Detect which cell encompasses the target text, then output its (x, y) center coordinate. 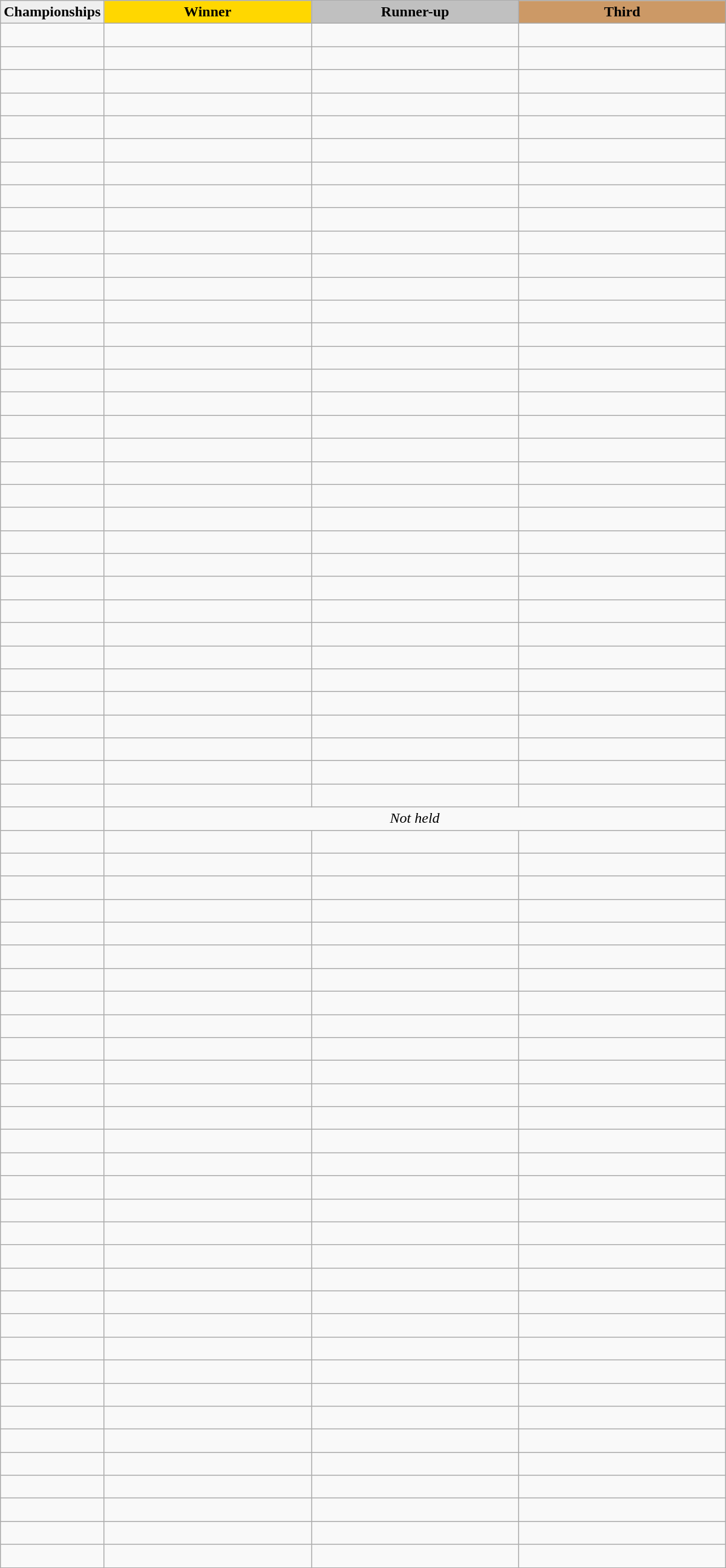
Third (623, 12)
Winner (208, 12)
Championships (52, 12)
Not held (415, 819)
Runner-up (415, 12)
